For the text-containing cell, return its midpoint in [X, Y] coordinate format. 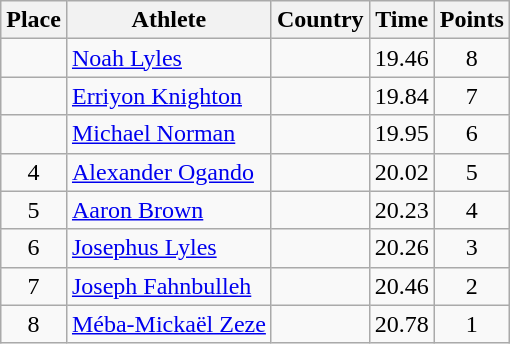
Country [320, 20]
Aaron Brown [168, 210]
Place [34, 20]
19.84 [402, 96]
19.95 [402, 134]
20.23 [402, 210]
3 [472, 248]
Erriyon Knighton [168, 96]
Points [472, 20]
20.02 [402, 172]
Josephus Lyles [168, 248]
Joseph Fahnbulleh [168, 286]
Alexander Ogando [168, 172]
20.26 [402, 248]
20.78 [402, 324]
Méba-Mickaël Zeze [168, 324]
Michael Norman [168, 134]
2 [472, 286]
Time [402, 20]
19.46 [402, 58]
1 [472, 324]
Noah Lyles [168, 58]
Athlete [168, 20]
20.46 [402, 286]
